Determine the [X, Y] coordinate at the center of the cell enclosing the given text.  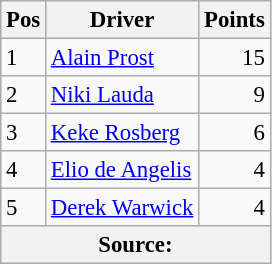
Derek Warwick [122, 208]
Pos [24, 20]
3 [24, 133]
6 [234, 133]
Source: [136, 245]
Keke Rosberg [122, 133]
9 [234, 95]
Points [234, 20]
Elio de Angelis [122, 170]
1 [24, 58]
15 [234, 58]
Driver [122, 20]
2 [24, 95]
Alain Prost [122, 58]
Niki Lauda [122, 95]
5 [24, 208]
